Output the (X, Y) coordinate of the center of the cell containing the given text.  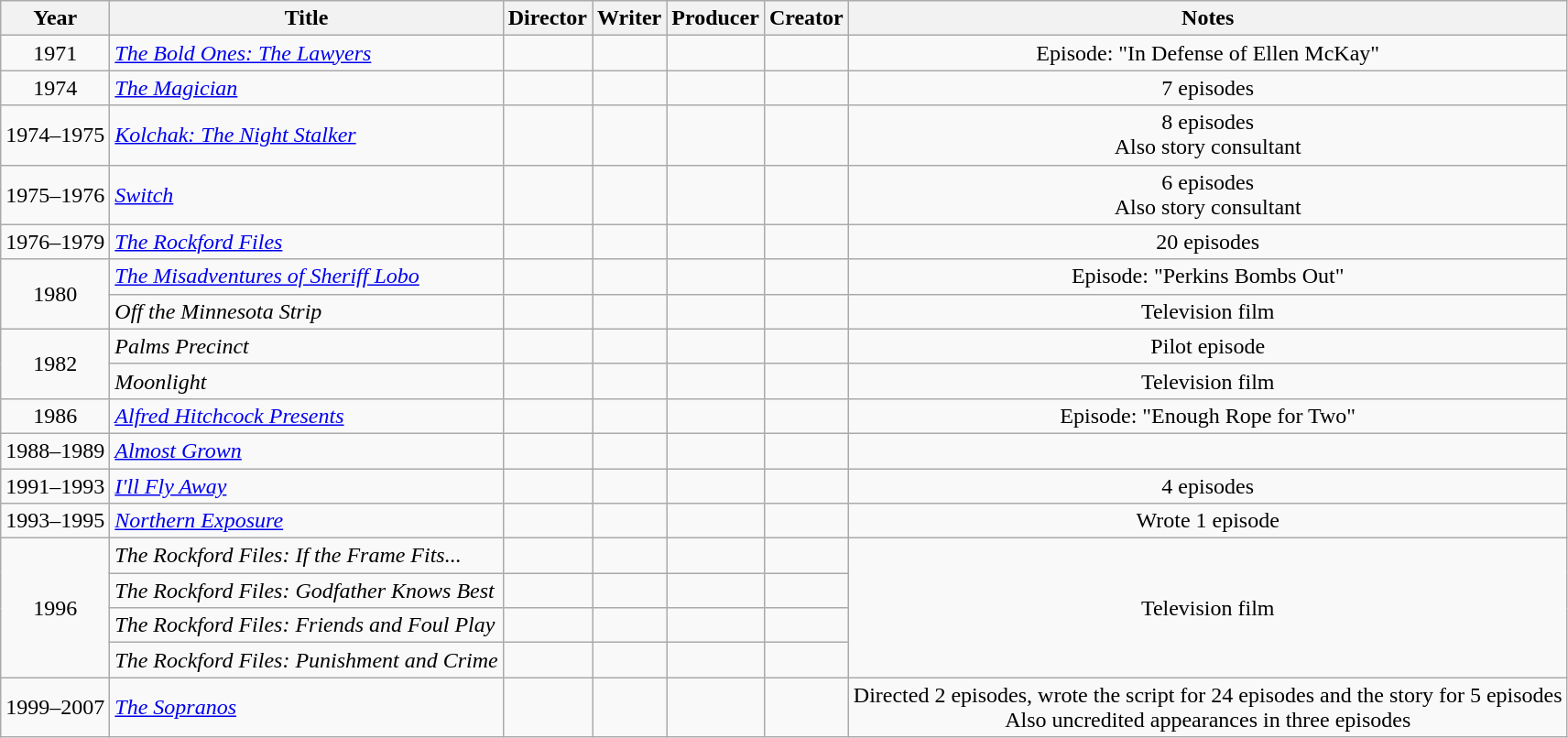
1974 (55, 88)
Kolchak: The Night Stalker (306, 136)
Producer (716, 18)
1975–1976 (55, 194)
Episode: "Enough Rope for Two" (1207, 416)
The Rockford Files: If the Frame Fits... (306, 556)
1988–1989 (55, 450)
1971 (55, 53)
Northern Exposure (306, 521)
4 episodes (1207, 486)
1986 (55, 416)
Title (306, 18)
Moonlight (306, 381)
Almost Grown (306, 450)
20 episodes (1207, 242)
Episode: "In Defense of Ellen McKay" (1207, 53)
8 episodesAlso story consultant (1207, 136)
1993–1995 (55, 521)
Switch (306, 194)
The Rockford Files: Godfather Knows Best (306, 591)
Creator (806, 18)
Wrote 1 episode (1207, 521)
Writer (628, 18)
The Magician (306, 88)
1999–2007 (55, 707)
Palms Precinct (306, 346)
Alfred Hitchcock Presents (306, 416)
Notes (1207, 18)
6 episodesAlso story consultant (1207, 194)
1974–1975 (55, 136)
1980 (55, 294)
The Rockford Files: Friends and Foul Play (306, 625)
Directed 2 episodes, wrote the script for 24 episodes and the story for 5 episodesAlso uncredited appearances in three episodes (1207, 707)
Episode: "Perkins Bombs Out" (1207, 277)
The Rockford Files: Punishment and Crime (306, 660)
7 episodes (1207, 88)
Director (548, 18)
1991–1993 (55, 486)
The Sopranos (306, 707)
Year (55, 18)
I'll Fly Away (306, 486)
The Misadventures of Sheriff Lobo (306, 277)
The Rockford Files (306, 242)
1976–1979 (55, 242)
1982 (55, 364)
1996 (55, 608)
Pilot episode (1207, 346)
The Bold Ones: The Lawyers (306, 53)
Off the Minnesota Strip (306, 311)
